Return the [X, Y] coordinate for the center point of the cell that contains the specified text.  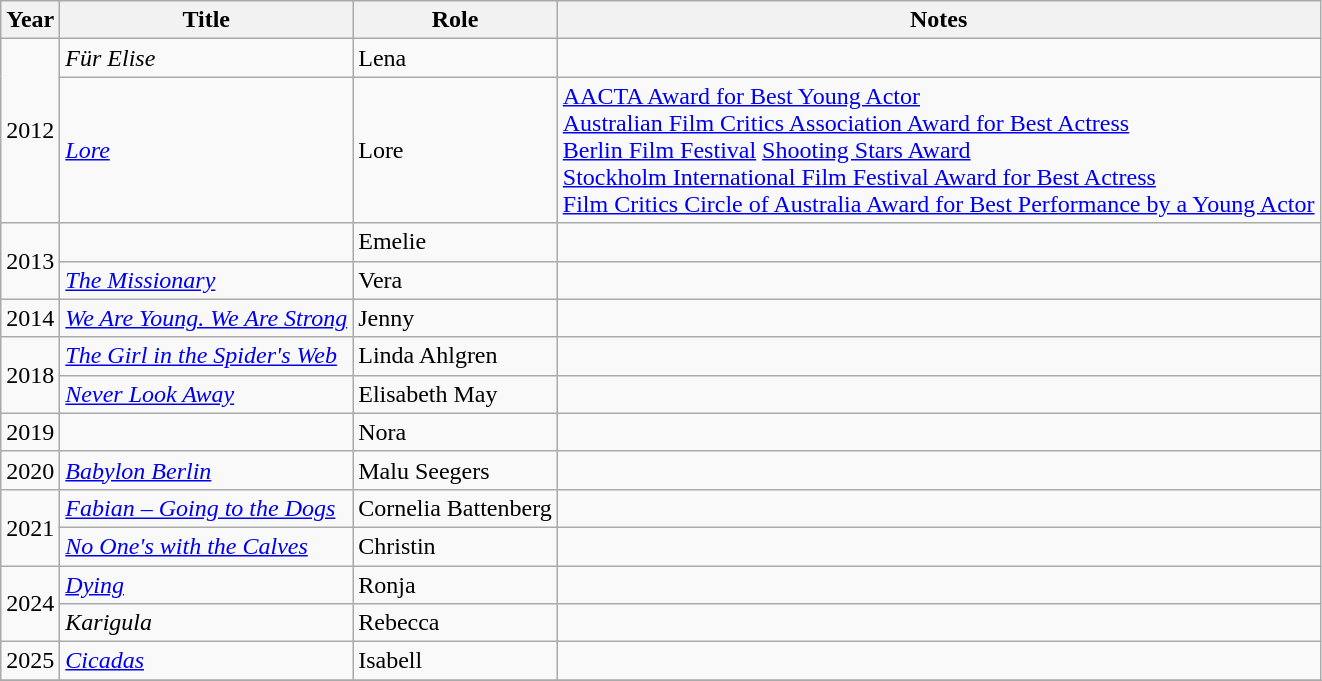
2018 [30, 375]
Year [30, 20]
Nora [456, 432]
2014 [30, 318]
2024 [30, 604]
Vera [456, 280]
Dying [206, 585]
Never Look Away [206, 394]
2012 [30, 131]
Fabian – Going to the Dogs [206, 508]
Linda Ahlgren [456, 356]
The Missionary [206, 280]
Title [206, 20]
2019 [30, 432]
Jenny [456, 318]
2021 [30, 527]
Babylon Berlin [206, 470]
Christin [456, 546]
No One's with the Calves [206, 546]
Lena [456, 58]
Isabell [456, 661]
The Girl in the Spider's Web [206, 356]
2020 [30, 470]
Malu Seegers [456, 470]
Cornelia Battenberg [456, 508]
Role [456, 20]
Karigula [206, 623]
Cicadas [206, 661]
Ronja [456, 585]
2013 [30, 261]
Emelie [456, 242]
We Are Young. We Are Strong [206, 318]
Elisabeth May [456, 394]
Für Elise [206, 58]
Rebecca [456, 623]
2025 [30, 661]
Notes [938, 20]
